From the cell containing the given text, extract its center point as (x, y) coordinate. 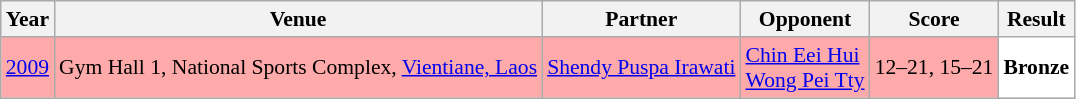
Chin Eei Hui Wong Pei Tty (804, 68)
Bronze (1036, 68)
Venue (298, 19)
Shendy Puspa Irawati (641, 68)
Score (934, 19)
Partner (641, 19)
Year (28, 19)
Result (1036, 19)
Gym Hall 1, National Sports Complex, Vientiane, Laos (298, 68)
12–21, 15–21 (934, 68)
2009 (28, 68)
Opponent (804, 19)
